Search for the cell housing the specified text and yield its [X, Y] center coordinate. 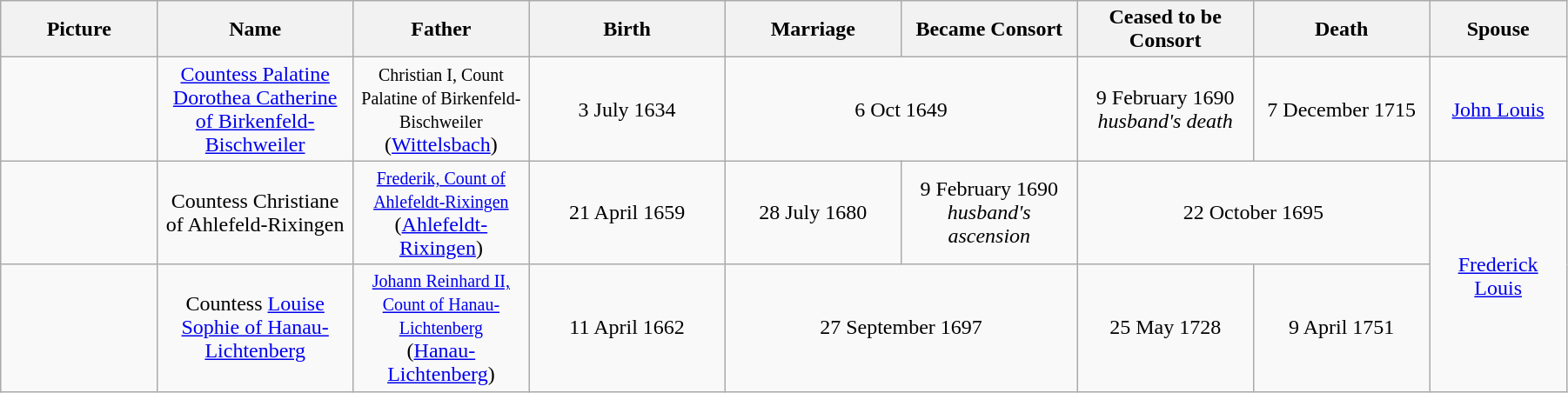
11 April 1662 [627, 328]
6 Oct 1649 [901, 110]
Countess Louise Sophie of Hanau-Lichtenberg [256, 328]
27 September 1697 [901, 328]
Ceased to be Consort [1165, 30]
Father [441, 30]
22 October 1695 [1253, 212]
Became Consort [989, 30]
7 December 1715 [1341, 110]
Birth [627, 30]
Frederick Louis [1498, 276]
21 April 1659 [627, 212]
Marriage [813, 30]
25 May 1728 [1165, 328]
Countess Palatine Dorothea Catherine of Birkenfeld-Bischweiler [256, 110]
Name [256, 30]
Frederik, Count of Ahlefeldt-Rixingen(Ahlefeldt-Rixingen) [441, 212]
Countess Christiane of Ahlefeld-Rixingen [256, 212]
Johann Reinhard II, Count of Hanau-Lichtenberg(Hanau-Lichtenberg) [441, 328]
John Louis [1498, 110]
9 February 1690husband's death [1165, 110]
9 February 1690husband's ascension [989, 212]
Christian I, Count Palatine of Birkenfeld-Bischweiler(Wittelsbach) [441, 110]
Death [1341, 30]
Spouse [1498, 30]
Picture [79, 30]
9 April 1751 [1341, 328]
28 July 1680 [813, 212]
3 July 1634 [627, 110]
